Detect which cell encompasses the target text, then output its (X, Y) center coordinate. 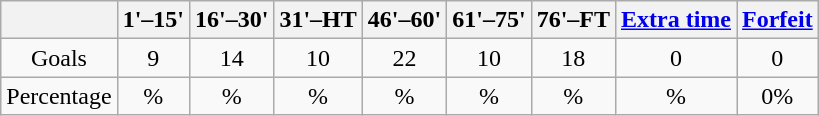
14 (231, 58)
Percentage (59, 96)
1'–15' (153, 20)
Extra time (676, 20)
18 (573, 58)
31'–HT (318, 20)
46'–60' (404, 20)
61'–75' (489, 20)
0% (778, 96)
9 (153, 58)
22 (404, 58)
76'–FT (573, 20)
Forfeit (778, 20)
Goals (59, 58)
16'–30' (231, 20)
